Return [x, y] of the center of cell containing provided text 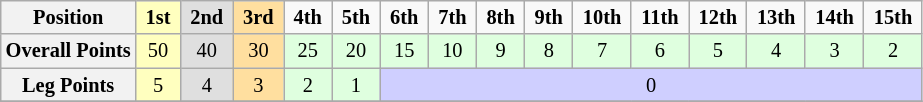
1 [356, 85]
3rd [258, 17]
13th [776, 17]
Overall Points [68, 51]
8th [500, 17]
40 [206, 51]
8 [549, 51]
15 [404, 51]
0 [651, 85]
30 [258, 51]
7 [602, 51]
1st [158, 17]
9th [549, 17]
20 [356, 51]
11th [660, 17]
12th [718, 17]
7th [452, 17]
9 [500, 51]
5th [356, 17]
14th [834, 17]
4th [308, 17]
10 [452, 51]
Position [68, 17]
50 [158, 51]
2nd [206, 17]
Leg Points [68, 85]
25 [308, 51]
6th [404, 17]
6 [660, 51]
15th [893, 17]
10th [602, 17]
